Detect which cell encompasses the target text, then output its (x, y) center coordinate. 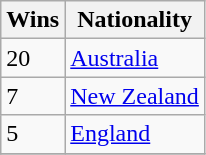
Nationality (135, 20)
Wins (33, 20)
New Zealand (135, 96)
20 (33, 58)
5 (33, 134)
England (135, 134)
7 (33, 96)
Australia (135, 58)
